Determine the (X, Y) coordinate at the center of the cell enclosing the given text.  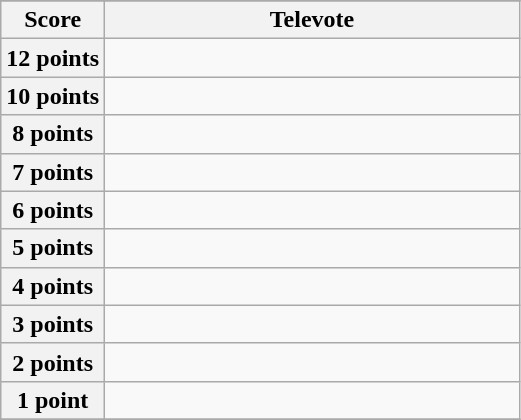
8 points (53, 134)
6 points (53, 210)
Score (53, 20)
12 points (53, 58)
1 point (53, 400)
5 points (53, 248)
3 points (53, 324)
7 points (53, 172)
10 points (53, 96)
2 points (53, 362)
4 points (53, 286)
Televote (312, 20)
